From the cell containing the given text, extract its center point as (x, y) coordinate. 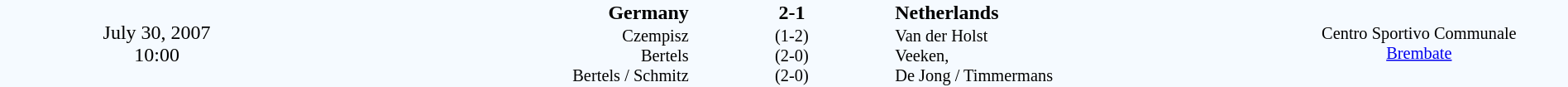
July 30, 200710:00 (157, 43)
Netherlands (1082, 12)
(1-2)(2-0)(2-0) (791, 56)
Germany (501, 12)
CzempiszBertelsBertels / Schmitz (501, 56)
Centro Sportivo CommunaleBrembate (1419, 43)
2-1 (791, 12)
Van der HolstVeeken,De Jong / Timmermans (1082, 56)
